From the cell containing the given text, extract its center point as (X, Y) coordinate. 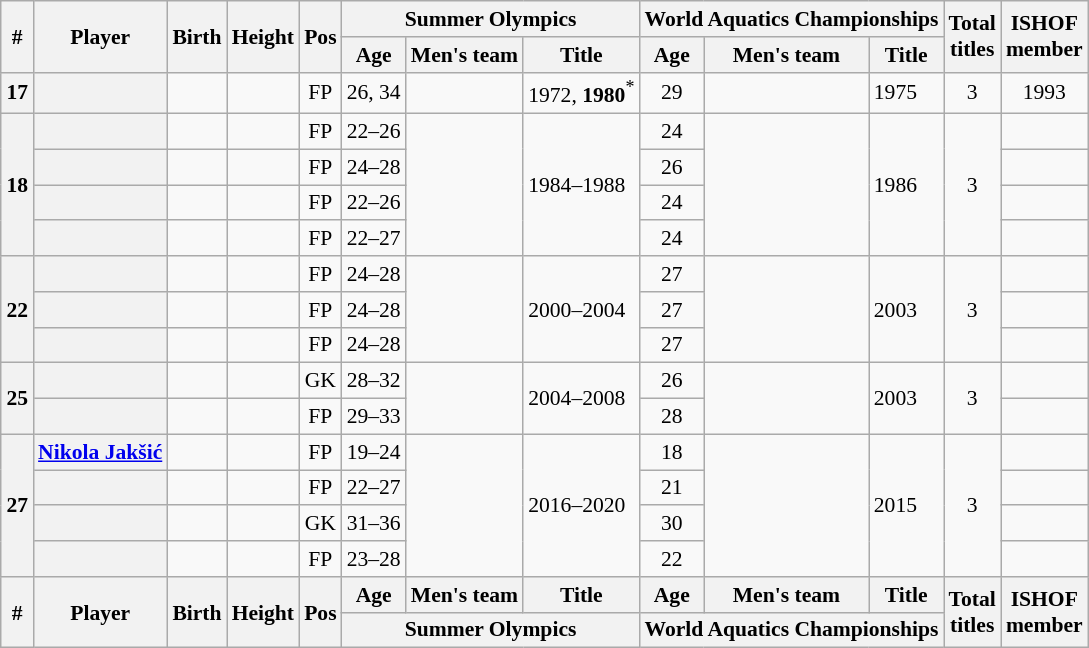
2004–2008 (581, 398)
25 (17, 398)
Nikola Jakšić (100, 452)
30 (672, 524)
29–33 (374, 417)
2015 (906, 505)
2016–2020 (581, 505)
28 (672, 417)
29 (672, 92)
1972, 1980* (581, 92)
1975 (906, 92)
26, 34 (374, 92)
28–32 (374, 381)
2000–2004 (581, 310)
1984–1988 (581, 185)
21 (672, 488)
1993 (1044, 92)
23–28 (374, 559)
1986 (906, 185)
31–36 (374, 524)
17 (17, 92)
19–24 (374, 452)
